Scan for the cell matching the given text and deliver its [X, Y] coordinate at center. 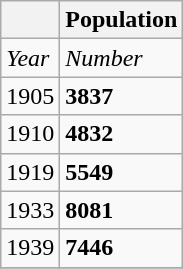
4832 [122, 134]
7446 [122, 248]
1910 [30, 134]
Number [122, 58]
1933 [30, 210]
5549 [122, 172]
1905 [30, 96]
8081 [122, 210]
Population [122, 20]
1919 [30, 172]
Year [30, 58]
3837 [122, 96]
1939 [30, 248]
